For the text-containing cell, return its midpoint in [X, Y] coordinate format. 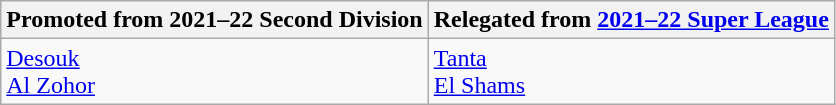
Promoted from 2021–22 Second Division [215, 20]
Relegated from 2021–22 Super League [631, 20]
TantaEl Shams [631, 72]
DesoukAl Zohor [215, 72]
